Find where the given text appears and provide that cell's center as (x, y) coordinate. 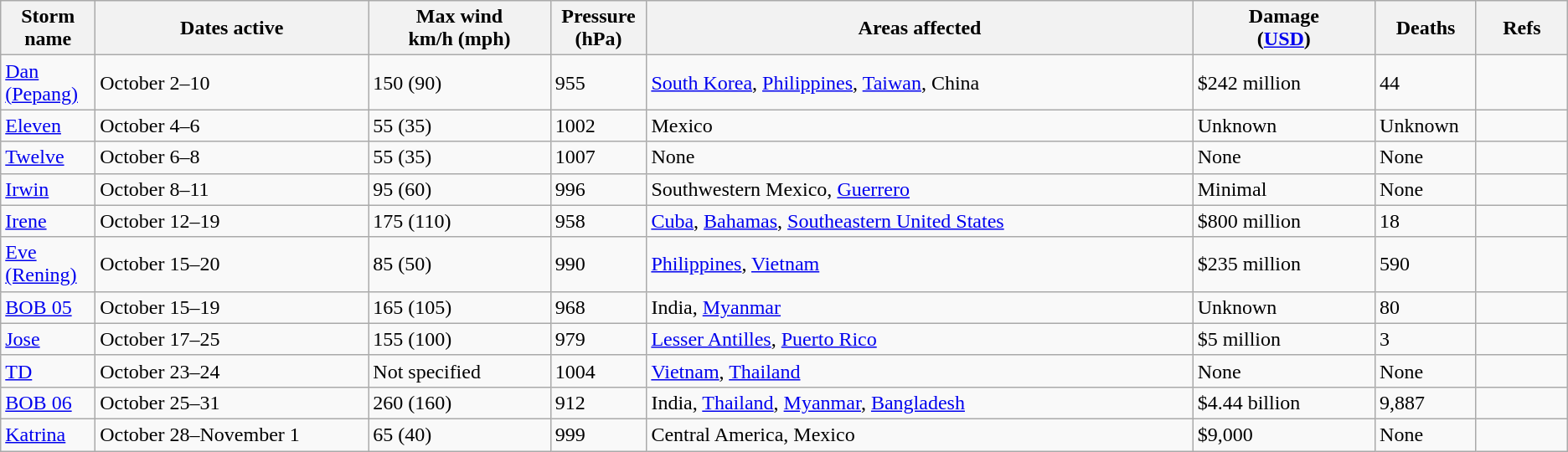
Eve (Rening) (49, 265)
Storm name (49, 28)
Max windkm/h (mph) (459, 28)
Eleven (49, 126)
44 (1426, 82)
999 (598, 434)
BOB 06 (49, 403)
1004 (598, 371)
Refs (1521, 28)
Minimal (1283, 189)
October 12–19 (232, 221)
October 23–24 (232, 371)
Cuba, Bahamas, Southeastern United States (920, 221)
$5 million (1283, 339)
Dan (Pepang) (49, 82)
India, Myanmar (920, 307)
80 (1426, 307)
Mexico (920, 126)
October 2–10 (232, 82)
18 (1426, 221)
Pressure(hPa) (598, 28)
260 (160) (459, 403)
Katrina (49, 434)
1007 (598, 157)
$235 million (1283, 265)
Deaths (1426, 28)
India, Thailand, Myanmar, Bangladesh (920, 403)
Dates active (232, 28)
October 8–11 (232, 189)
October 4–6 (232, 126)
Jose (49, 339)
$800 million (1283, 221)
$4.44 billion (1283, 403)
October 15–19 (232, 307)
95 (60) (459, 189)
9,887 (1426, 403)
955 (598, 82)
590 (1426, 265)
$9,000 (1283, 434)
175 (110) (459, 221)
October 6–8 (232, 157)
$242 million (1283, 82)
165 (105) (459, 307)
Central America, Mexico (920, 434)
Twelve (49, 157)
Southwestern Mexico, Guerrero (920, 189)
October 15–20 (232, 265)
Areas affected (920, 28)
1002 (598, 126)
3 (1426, 339)
912 (598, 403)
South Korea, Philippines, Taiwan, China (920, 82)
990 (598, 265)
Lesser Antilles, Puerto Rico (920, 339)
October 17–25 (232, 339)
968 (598, 307)
Irene (49, 221)
996 (598, 189)
October 28–November 1 (232, 434)
Philippines, Vietnam (920, 265)
958 (598, 221)
Vietnam, Thailand (920, 371)
155 (100) (459, 339)
65 (40) (459, 434)
TD (49, 371)
Irwin (49, 189)
Damage(USD) (1283, 28)
150 (90) (459, 82)
85 (50) (459, 265)
BOB 05 (49, 307)
Not specified (459, 371)
October 25–31 (232, 403)
979 (598, 339)
